Locate the cell with the specified text and output its [x, y] center coordinate. 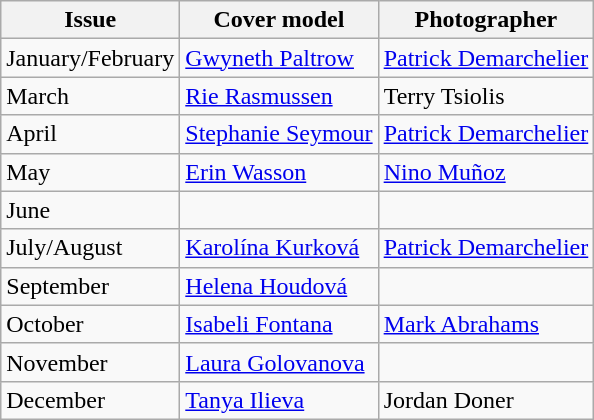
April [90, 134]
Stephanie Seymour [279, 134]
Tanya Ilieva [279, 400]
October [90, 324]
Isabeli Fontana [279, 324]
Rie Rasmussen [279, 96]
December [90, 400]
September [90, 286]
May [90, 172]
Photographer [486, 20]
Nino Muñoz [486, 172]
January/February [90, 58]
March [90, 96]
Issue [90, 20]
Gwyneth Paltrow [279, 58]
Karolína Kurková [279, 248]
Jordan Doner [486, 400]
Erin Wasson [279, 172]
July/August [90, 248]
Cover model [279, 20]
Laura Golovanova [279, 362]
Terry Tsiolis [486, 96]
June [90, 210]
Mark Abrahams [486, 324]
November [90, 362]
Helena Houdová [279, 286]
